Output the (x, y) coordinate of the center of the cell containing the given text.  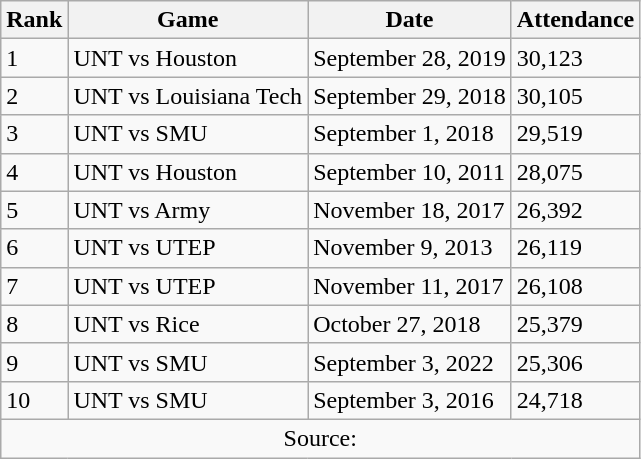
Source: (320, 438)
26,119 (575, 248)
30,105 (575, 96)
9 (34, 362)
September 29, 2018 (410, 96)
3 (34, 134)
25,306 (575, 362)
24,718 (575, 400)
29,519 (575, 134)
November 18, 2017 (410, 210)
Game (188, 20)
November 11, 2017 (410, 286)
4 (34, 172)
26,392 (575, 210)
September 3, 2016 (410, 400)
September 3, 2022 (410, 362)
Rank (34, 20)
UNT vs Rice (188, 324)
UNT vs Army (188, 210)
September 1, 2018 (410, 134)
September 28, 2019 (410, 58)
November 9, 2013 (410, 248)
September 10, 2011 (410, 172)
Date (410, 20)
26,108 (575, 286)
10 (34, 400)
25,379 (575, 324)
5 (34, 210)
2 (34, 96)
7 (34, 286)
1 (34, 58)
6 (34, 248)
8 (34, 324)
Attendance (575, 20)
October 27, 2018 (410, 324)
UNT vs Louisiana Tech (188, 96)
30,123 (575, 58)
28,075 (575, 172)
